Return the [x, y] coordinate for the center point of the cell that contains the specified text.  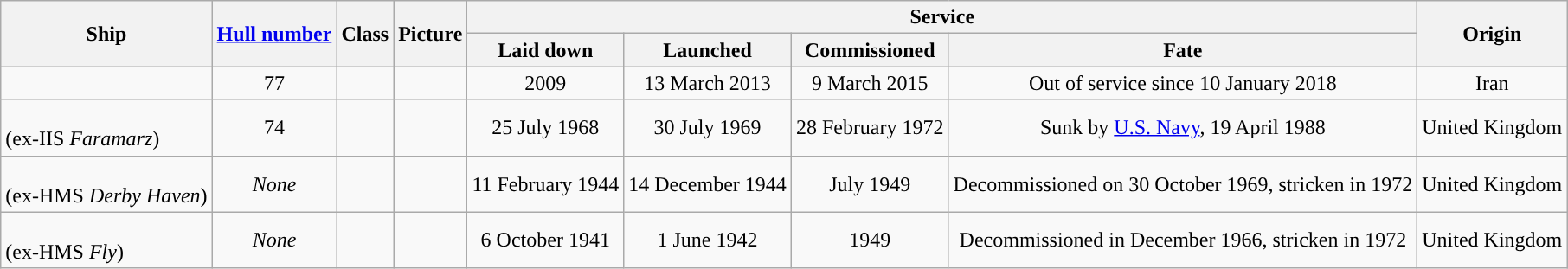
Iran [1492, 83]
Sunk by U.S. Navy, 19 April 1988 [1183, 128]
6 October 1941 [545, 240]
74 [274, 128]
Launched [708, 50]
1 June 1942 [708, 240]
(ex-HMS Derby Haven) [106, 183]
Decommissioned on 30 October 1969, stricken in 1972 [1183, 183]
2009 [545, 83]
13 March 2013 [708, 83]
Decommissioned in December 1966, stricken in 1972 [1183, 240]
14 December 1944 [708, 183]
Out of service since 10 January 2018 [1183, 83]
(ex-IIS Faramarz) [106, 128]
Fate [1183, 50]
Origin [1492, 34]
1949 [870, 240]
25 July 1968 [545, 128]
77 [274, 83]
(ex-HMS Fly) [106, 240]
Service [942, 17]
30 July 1969 [708, 128]
9 March 2015 [870, 83]
July 1949 [870, 183]
Picture [431, 34]
11 February 1944 [545, 183]
Commissioned [870, 50]
Class [365, 34]
Ship [106, 34]
28 February 1972 [870, 128]
Hull number [274, 34]
Laid down [545, 50]
